From the cell containing the given text, extract its center point as (x, y) coordinate. 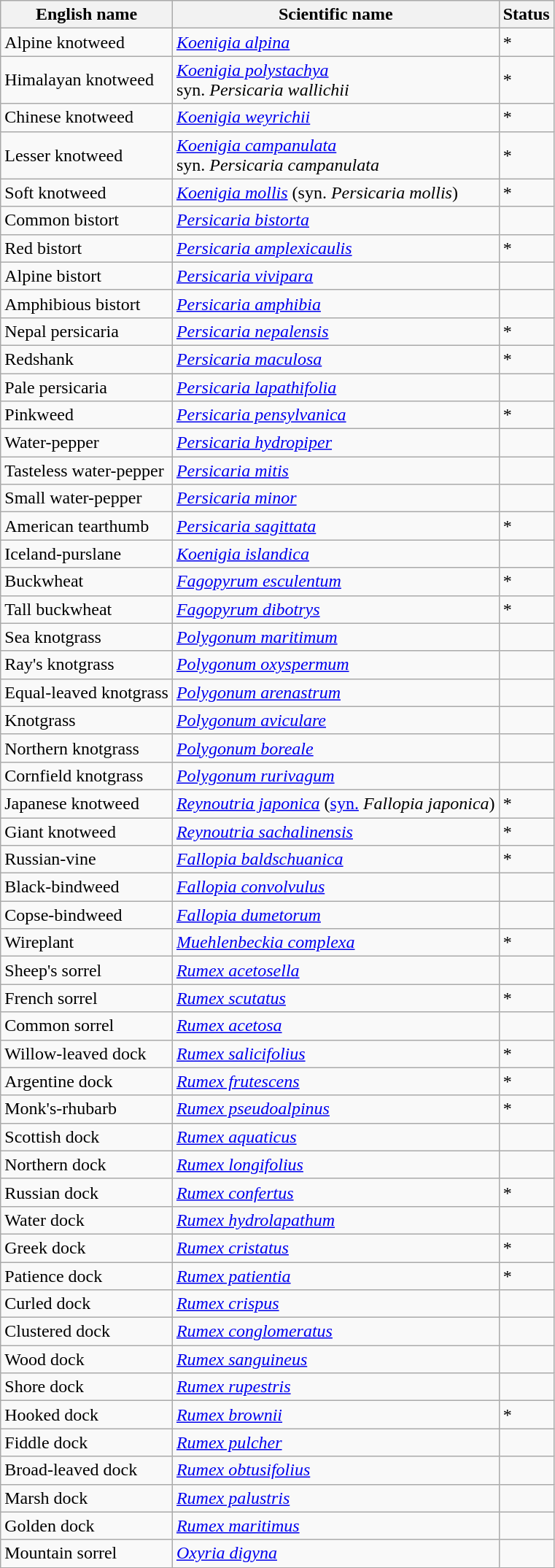
Lesser knotweed (87, 155)
Curled dock (87, 1304)
Equal-leaved knotgrass (87, 692)
Rumex frutescens (335, 1081)
Rumex palustris (335, 1498)
Rumex acetosa (335, 1026)
Persicaria sagittata (335, 526)
Nepal persicaria (87, 331)
Tasteless water-pepper (87, 471)
Northern knotgrass (87, 748)
Rumex maritimus (335, 1526)
Fagopyrum esculentum (335, 582)
Persicaria mitis (335, 471)
Koenigia alpina (335, 42)
Small water-pepper (87, 498)
Rumex sanguineus (335, 1359)
Iceland-purslane (87, 554)
Sheep's sorrel (87, 970)
Persicaria minor (335, 498)
Muehlenbeckia complexa (335, 943)
Common sorrel (87, 1026)
Clustered dock (87, 1332)
English name (87, 15)
Hooked dock (87, 1415)
Soft knotweed (87, 193)
Alpine knotweed (87, 42)
Rumex confertus (335, 1192)
Black-bindweed (87, 887)
Amphibious bistort (87, 304)
Wood dock (87, 1359)
Wireplant (87, 943)
Scottish dock (87, 1137)
American tearthumb (87, 526)
Patience dock (87, 1276)
Fallopia dumetorum (335, 915)
Rumex conglomeratus (335, 1332)
Japanese knotweed (87, 803)
Scientific name (335, 15)
Redshank (87, 359)
Tall buckwheat (87, 609)
Persicaria nepalensis (335, 331)
Rumex pulcher (335, 1443)
Rumex obtusifolius (335, 1470)
Fallopia convolvulus (335, 887)
Polygonum maritimum (335, 637)
Marsh dock (87, 1498)
Rumex patientia (335, 1276)
Russian dock (87, 1192)
Chinese knotweed (87, 117)
Himalayan knotweed (87, 80)
Polygonum aviculare (335, 720)
Reynoutria sachalinensis (335, 831)
Rumex hydrolapathum (335, 1220)
Fagopyrum dibotrys (335, 609)
Russian-vine (87, 860)
Common bistort (87, 220)
Persicaria hydropiper (335, 443)
Shore dock (87, 1387)
Persicaria amplexicaulis (335, 248)
Copse-bindweed (87, 915)
Northern dock (87, 1165)
Polygonum boreale (335, 748)
Rumex crispus (335, 1304)
Cornfield knotgrass (87, 776)
Pinkweed (87, 415)
Red bistort (87, 248)
Polygonum rurivagum (335, 776)
Rumex aquaticus (335, 1137)
Fallopia baldschuanica (335, 860)
Rumex scutatus (335, 998)
Persicaria lapathifolia (335, 387)
Persicaria pensylvanica (335, 415)
Persicaria maculosa (335, 359)
Golden dock (87, 1526)
Ray's knotgrass (87, 665)
Polygonum oxyspermum (335, 665)
Polygonum arenastrum (335, 692)
Reynoutria japonica (syn. Fallopia japonica) (335, 803)
Greek dock (87, 1248)
Monk's-rhubarb (87, 1109)
Koenigia campanulatasyn. Persicaria campanulata (335, 155)
Koenigia mollis (syn. Persicaria mollis) (335, 193)
French sorrel (87, 998)
Rumex pseudoalpinus (335, 1109)
Fiddle dock (87, 1443)
Oxyria digyna (335, 1553)
Persicaria amphibia (335, 304)
Sea knotgrass (87, 637)
Buckwheat (87, 582)
Rumex acetosella (335, 970)
Rumex salicifolius (335, 1054)
Persicaria vivipara (335, 276)
Koenigia polystachyasyn. Persicaria wallichii (335, 80)
Status (527, 15)
Rumex brownii (335, 1415)
Argentine dock (87, 1081)
Pale persicaria (87, 387)
Rumex cristatus (335, 1248)
Water dock (87, 1220)
Rumex rupestris (335, 1387)
Rumex longifolius (335, 1165)
Alpine bistort (87, 276)
Koenigia islandica (335, 554)
Broad-leaved dock (87, 1470)
Giant knotweed (87, 831)
Persicaria bistorta (335, 220)
Water-pepper (87, 443)
Willow-leaved dock (87, 1054)
Koenigia weyrichii (335, 117)
Knotgrass (87, 720)
Mountain sorrel (87, 1553)
